Pinpoint the cell where the given text exists, returning its (X, Y) midpoint coordinate. 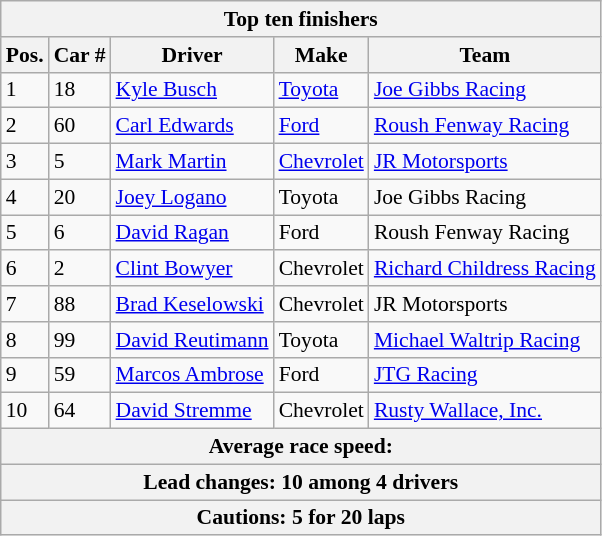
59 (80, 375)
Make (322, 55)
Average race speed: (301, 447)
Team (485, 55)
10 (25, 411)
Carl Edwards (192, 126)
9 (25, 375)
JTG Racing (485, 375)
Mark Martin (192, 162)
3 (25, 162)
Joey Logano (192, 197)
Michael Waltrip Racing (485, 340)
Driver (192, 55)
Cautions: 5 for 20 laps (301, 518)
1 (25, 90)
Brad Keselowski (192, 304)
David Stremme (192, 411)
Pos. (25, 55)
20 (80, 197)
Marcos Ambrose (192, 375)
64 (80, 411)
8 (25, 340)
Kyle Busch (192, 90)
99 (80, 340)
4 (25, 197)
Richard Childress Racing (485, 269)
18 (80, 90)
60 (80, 126)
88 (80, 304)
David Ragan (192, 233)
Top ten finishers (301, 19)
Clint Bowyer (192, 269)
David Reutimann (192, 340)
Car # (80, 55)
7 (25, 304)
Rusty Wallace, Inc. (485, 411)
Lead changes: 10 among 4 drivers (301, 482)
